Extract the [x, y] coordinate from the center of the cell holding the provided text.  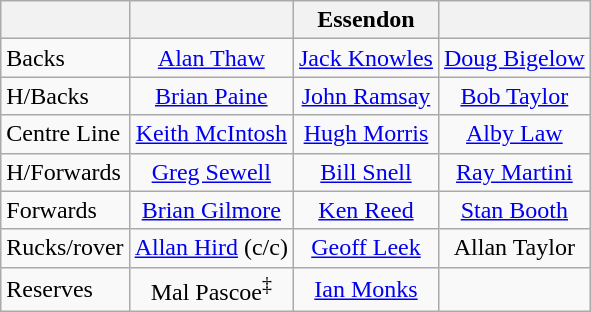
H/Forwards [65, 172]
Geoff Leek [366, 248]
John Ramsay [366, 96]
Reserves [65, 290]
Greg Sewell [211, 172]
Allan Taylor [514, 248]
Brian Paine [211, 96]
Bill Snell [366, 172]
Centre Line [65, 134]
Keith McIntosh [211, 134]
Stan Booth [514, 210]
Allan Hird (c/c) [211, 248]
Backs [65, 58]
Alby Law [514, 134]
Ray Martini [514, 172]
Bob Taylor [514, 96]
Alan Thaw [211, 58]
Essendon [366, 20]
Rucks/rover [65, 248]
H/Backs [65, 96]
Ken Reed [366, 210]
Brian Gilmore [211, 210]
Forwards [65, 210]
Doug Bigelow [514, 58]
Mal Pascoe‡ [211, 290]
Jack Knowles [366, 58]
Hugh Morris [366, 134]
Ian Monks [366, 290]
